Find where the given text appears and provide that cell's center as (x, y) coordinate. 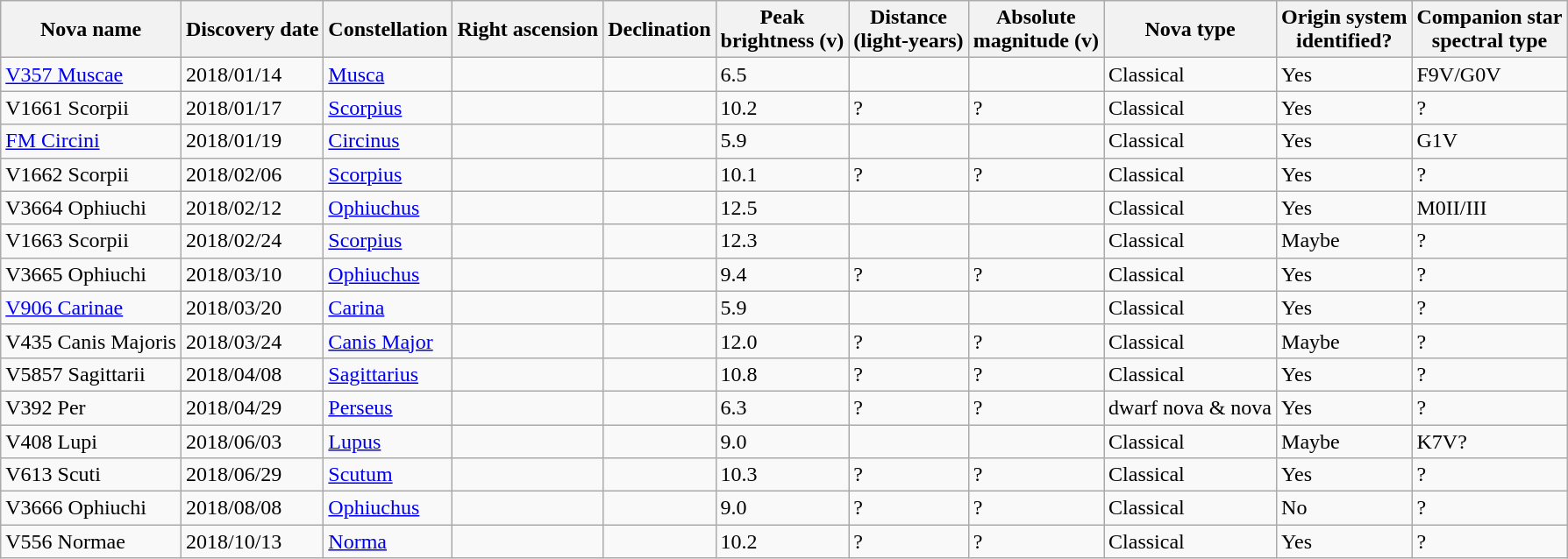
F9V/G0V (1489, 74)
2018/02/12 (252, 208)
6.5 (782, 74)
Nova type (1191, 30)
9.4 (782, 274)
2018/06/29 (252, 475)
K7V? (1489, 441)
2018/10/13 (252, 541)
10.8 (782, 374)
Norma (388, 541)
2018/04/29 (252, 407)
12.3 (782, 241)
V1663 Scorpii (91, 241)
V3664 Ophiuchi (91, 208)
Circinus (388, 141)
G1V (1489, 141)
V392 Per (91, 407)
Constellation (388, 30)
M0II/III (1489, 208)
Carina (388, 308)
Scutum (388, 475)
Canis Major (388, 341)
10.1 (782, 174)
2018/01/17 (252, 108)
V613 Scuti (91, 475)
Sagittarius (388, 374)
2018/03/20 (252, 308)
2018/03/24 (252, 341)
V357 Muscae (91, 74)
dwarf nova & nova (1191, 407)
Companion starspectral type (1489, 30)
6.3 (782, 407)
FM Circini (91, 141)
V3665 Ophiuchi (91, 274)
2018/06/03 (252, 441)
V3666 Ophiuchi (91, 508)
V1662 Scorpii (91, 174)
Origin systemidentified? (1344, 30)
12.5 (782, 208)
V556 Normae (91, 541)
V906 Carinae (91, 308)
Declination (659, 30)
12.0 (782, 341)
2018/02/24 (252, 241)
V1661 Scorpii (91, 108)
10.3 (782, 475)
2018/01/14 (252, 74)
Peakbrightness (v) (782, 30)
No (1344, 508)
Absolutemagnitude (v) (1036, 30)
2018/04/08 (252, 374)
V435 Canis Majoris (91, 341)
2018/08/08 (252, 508)
Nova name (91, 30)
Perseus (388, 407)
Right ascension (528, 30)
Musca (388, 74)
2018/02/06 (252, 174)
V5857 Sagittarii (91, 374)
2018/03/10 (252, 274)
2018/01/19 (252, 141)
V408 Lupi (91, 441)
Distance(light-years) (909, 30)
Discovery date (252, 30)
Lupus (388, 441)
